Detect which cell encompasses the target text, then output its [X, Y] center coordinate. 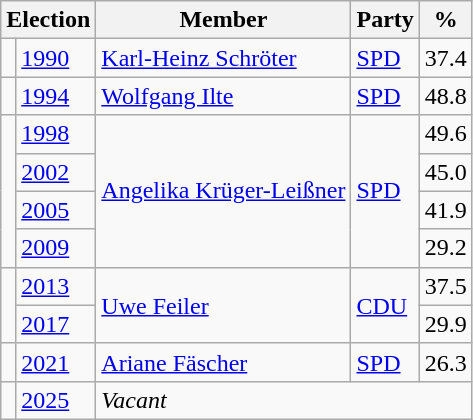
2002 [56, 172]
1998 [56, 134]
48.8 [446, 96]
2013 [56, 286]
2009 [56, 248]
Karl-Heinz Schröter [224, 58]
1994 [56, 96]
41.9 [446, 210]
Election [48, 20]
2005 [56, 210]
37.4 [446, 58]
29.9 [446, 324]
CDU [385, 305]
Wolfgang Ilte [224, 96]
37.5 [446, 286]
26.3 [446, 362]
Uwe Feiler [224, 305]
2017 [56, 324]
Angelika Krüger-Leißner [224, 191]
% [446, 20]
49.6 [446, 134]
Ariane Fäscher [224, 362]
Member [224, 20]
2025 [56, 400]
2021 [56, 362]
29.2 [446, 248]
45.0 [446, 172]
Party [385, 20]
1990 [56, 58]
Vacant [284, 400]
